Return the [x, y] coordinate for the center point of the cell that contains the specified text.  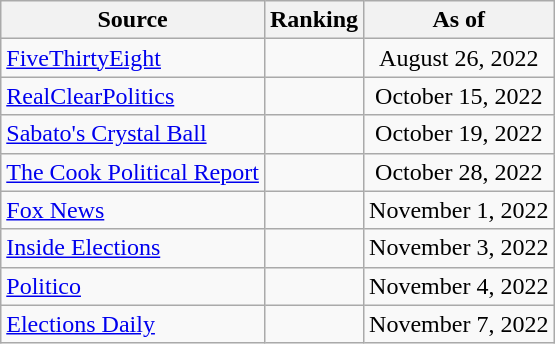
October 19, 2022 [459, 134]
FiveThirtyEight [133, 58]
Fox News [133, 210]
Ranking [314, 20]
RealClearPolitics [133, 96]
October 15, 2022 [459, 96]
November 7, 2022 [459, 324]
October 28, 2022 [459, 172]
As of [459, 20]
August 26, 2022 [459, 58]
Inside Elections [133, 248]
Politico [133, 286]
Sabato's Crystal Ball [133, 134]
Elections Daily [133, 324]
November 1, 2022 [459, 210]
Source [133, 20]
November 4, 2022 [459, 286]
November 3, 2022 [459, 248]
The Cook Political Report [133, 172]
